Pinpoint the cell where the given text exists, returning its (X, Y) midpoint coordinate. 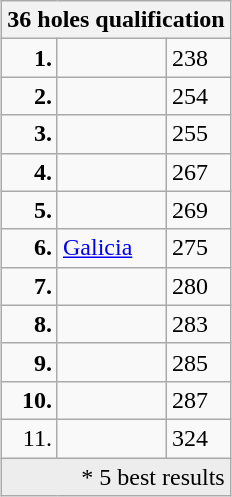
269 (198, 210)
11. (30, 438)
10. (30, 400)
Galicia (112, 248)
* 5 best results (116, 477)
254 (198, 96)
283 (198, 324)
324 (198, 438)
9. (30, 362)
6. (30, 248)
280 (198, 286)
238 (198, 58)
2. (30, 96)
1. (30, 58)
36 holes qualification (116, 20)
287 (198, 400)
255 (198, 134)
267 (198, 172)
285 (198, 362)
4. (30, 172)
3. (30, 134)
8. (30, 324)
275 (198, 248)
7. (30, 286)
5. (30, 210)
